Detect which cell encompasses the target text, then output its [X, Y] center coordinate. 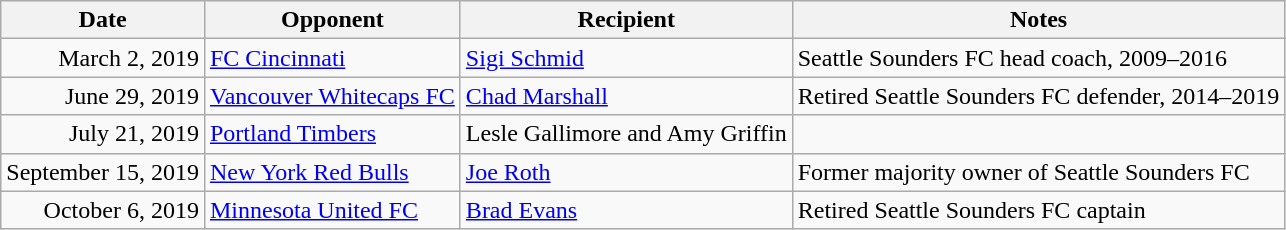
Former majority owner of Seattle Sounders FC [1038, 172]
September 15, 2019 [103, 172]
June 29, 2019 [103, 96]
Lesle Gallimore and Amy Griffin [626, 134]
March 2, 2019 [103, 58]
Chad Marshall [626, 96]
Brad Evans [626, 210]
Vancouver Whitecaps FC [332, 96]
Minnesota United FC [332, 210]
Seattle Sounders FC head coach, 2009–2016 [1038, 58]
Recipient [626, 20]
Sigi Schmid [626, 58]
Notes [1038, 20]
Portland Timbers [332, 134]
Retired Seattle Sounders FC defender, 2014–2019 [1038, 96]
Joe Roth [626, 172]
New York Red Bulls [332, 172]
July 21, 2019 [103, 134]
Opponent [332, 20]
Retired Seattle Sounders FC captain [1038, 210]
October 6, 2019 [103, 210]
Date [103, 20]
FC Cincinnati [332, 58]
